Scan for the cell matching the given text and deliver its [X, Y] coordinate at center. 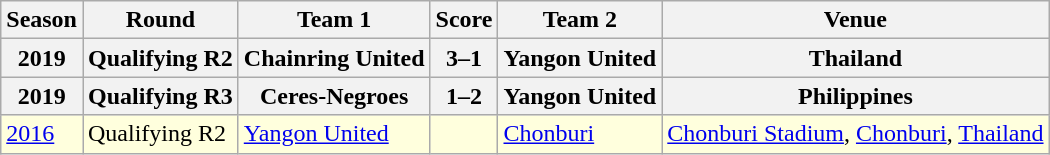
Season [42, 20]
Team 2 [580, 20]
Ceres-Negroes [334, 96]
Team 1 [334, 20]
Venue [856, 20]
Thailand [856, 58]
Score [464, 20]
Chonburi Stadium, Chonburi, Thailand [856, 134]
Chonburi [580, 134]
3–1 [464, 58]
Round [160, 20]
Philippines [856, 96]
Qualifying R3 [160, 96]
Chainring United [334, 58]
2016 [42, 134]
1–2 [464, 96]
